Return the [x, y] coordinate for the center point of the cell that contains the specified text.  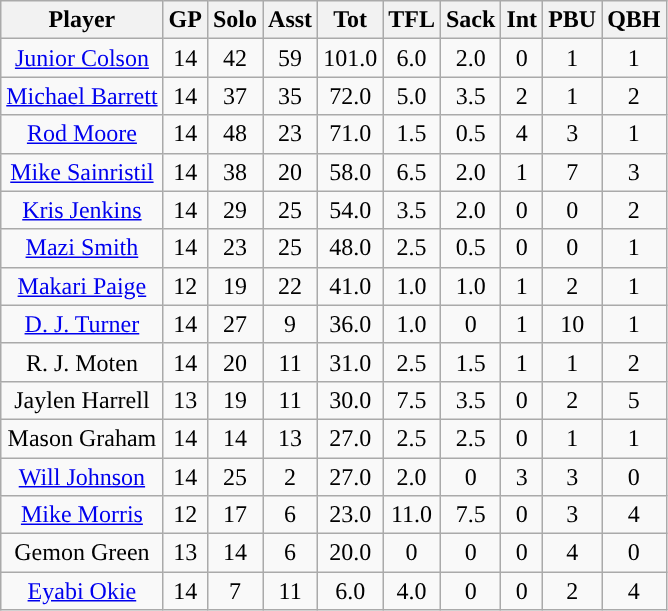
30.0 [350, 400]
54.0 [350, 210]
Sack [470, 20]
Mike Sainristil [82, 172]
59 [290, 58]
Junior Colson [82, 58]
Solo [234, 20]
71.0 [350, 134]
5.0 [412, 96]
37 [234, 96]
Kris Jenkins [82, 210]
Makari Paige [82, 286]
9 [290, 324]
48.0 [350, 248]
Rod Moore [82, 134]
36.0 [350, 324]
35 [290, 96]
PBU [572, 20]
17 [234, 515]
29 [234, 210]
6.5 [412, 172]
31.0 [350, 362]
Player [82, 20]
Mason Graham [82, 438]
Will Johnson [82, 477]
Asst [290, 20]
23.0 [350, 515]
TFL [412, 20]
5 [634, 400]
10 [572, 324]
48 [234, 134]
D. J. Turner [82, 324]
Jaylen Harrell [82, 400]
42 [234, 58]
Mike Morris [82, 515]
4.0 [412, 591]
Int [522, 20]
58.0 [350, 172]
QBH [634, 20]
101.0 [350, 58]
20.0 [350, 553]
Mazi Smith [82, 248]
38 [234, 172]
Tot [350, 20]
Gemon Green [82, 553]
72.0 [350, 96]
R. J. Moten [82, 362]
27 [234, 324]
GP [185, 20]
11.0 [412, 515]
Eyabi Okie [82, 591]
Michael Barrett [82, 96]
22 [290, 286]
41.0 [350, 286]
